For the text-containing cell, return its midpoint in [x, y] coordinate format. 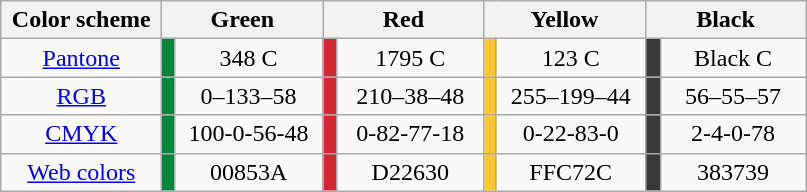
0-82-77-18 [410, 134]
CMYK [82, 134]
56–55–57 [733, 96]
Black C [733, 58]
210–38–48 [410, 96]
FFC72C [570, 172]
00853A [248, 172]
100-0-56-48 [248, 134]
Red [404, 20]
2-4-0-78 [733, 134]
Color scheme [82, 20]
D22630 [410, 172]
1795 C [410, 58]
RGB [82, 96]
0–133–58 [248, 96]
348 C [248, 58]
Black [726, 20]
123 C [570, 58]
383739 [733, 172]
255–199–44 [570, 96]
Web colors [82, 172]
Yellow [564, 20]
0-22-83-0 [570, 134]
Green [242, 20]
Pantone [82, 58]
